Return [x, y] of the center of cell containing provided text 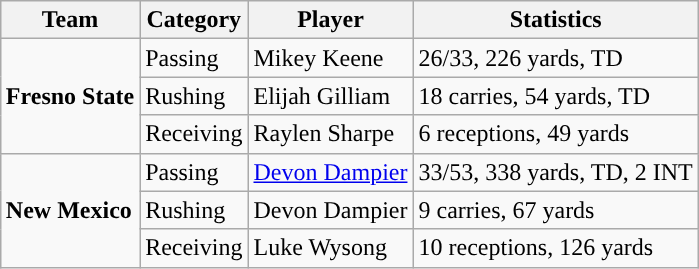
10 receptions, 126 yards [556, 248]
18 carries, 54 yards, TD [556, 96]
Luke Wysong [330, 248]
Category [194, 20]
Fresno State [70, 96]
9 carries, 67 yards [556, 210]
26/33, 226 yards, TD [556, 58]
Player [330, 20]
Mikey Keene [330, 58]
Raylen Sharpe [330, 134]
Elijah Gilliam [330, 96]
Team [70, 20]
33/53, 338 yards, TD, 2 INT [556, 172]
Statistics [556, 20]
New Mexico [70, 210]
6 receptions, 49 yards [556, 134]
